Determine the [X, Y] coordinate at the center of the cell enclosing the given text.  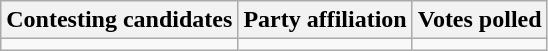
Contesting candidates [120, 20]
Party affiliation [325, 20]
Votes polled [480, 20]
